Pinpoint the cell where the given text exists, returning its (X, Y) midpoint coordinate. 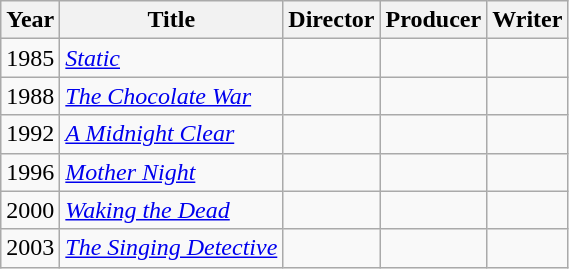
Waking the Dead (172, 210)
1988 (30, 96)
1985 (30, 58)
The Chocolate War (172, 96)
Writer (528, 20)
Title (172, 20)
Director (332, 20)
Producer (434, 20)
2003 (30, 248)
Year (30, 20)
1992 (30, 134)
2000 (30, 210)
1996 (30, 172)
Mother Night (172, 172)
The Singing Detective (172, 248)
A Midnight Clear (172, 134)
Static (172, 58)
